For the text-containing cell, return its midpoint in (x, y) coordinate format. 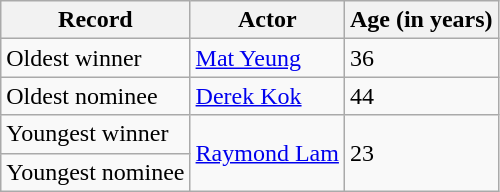
Youngest nominee (96, 172)
44 (421, 96)
23 (421, 153)
Actor (267, 20)
Derek Kok (267, 96)
Age (in years) (421, 20)
Oldest nominee (96, 96)
Record (96, 20)
Youngest winner (96, 134)
Mat Yeung (267, 58)
Oldest winner (96, 58)
Raymond Lam (267, 153)
36 (421, 58)
